From the cell containing the given text, extract its center point as [x, y] coordinate. 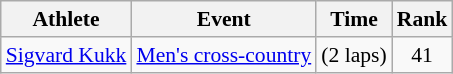
Men's cross-country [224, 55]
41 [422, 55]
Rank [422, 19]
(2 laps) [354, 55]
Sigvard Kukk [66, 55]
Event [224, 19]
Athlete [66, 19]
Time [354, 19]
